Provide the (X, Y) coordinate of the cell's center where the given text is located.  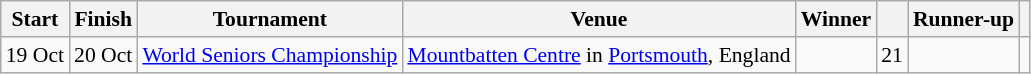
19 Oct (35, 55)
Winner (836, 19)
Finish (103, 19)
Venue (598, 19)
Runner-up (964, 19)
20 Oct (103, 55)
Tournament (270, 19)
21 (892, 55)
Mountbatten Centre in Portsmouth, England (598, 55)
World Seniors Championship (270, 55)
Start (35, 19)
